Extract the (X, Y) coordinate from the center of the cell holding the provided text.  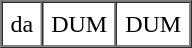
da (22, 24)
